Determine the (X, Y) coordinate at the center of the cell enclosing the given text.  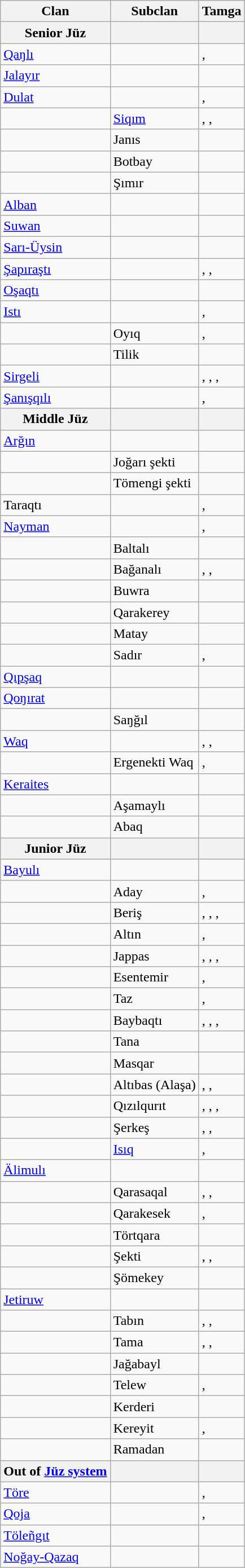
Qarakesek (155, 1213)
Töre (55, 1492)
Dulat (55, 97)
Şekti (155, 1256)
Ramadan (155, 1450)
Qoŋırat (55, 698)
Suwan (55, 226)
Jalayır (55, 76)
Aşamaylı (155, 805)
Out of Jüz system (55, 1471)
Arğın (55, 441)
Telew (155, 1385)
Şapıraştı (55, 269)
Qarasaqal (155, 1192)
Şerkeş (155, 1127)
Oyıq (155, 333)
Tana (155, 1042)
Şımır (155, 183)
Joğarı şekti (155, 462)
Baltalı (155, 548)
Baybaqtı (155, 1020)
Kereyit (155, 1428)
Sirgeli (55, 376)
Buwra (155, 591)
Taz (155, 999)
Janıs (155, 140)
Beriş (155, 913)
Tamga (221, 11)
Tilik (155, 355)
Şömekey (155, 1278)
Isıq (155, 1149)
Sarı-Üysin (55, 247)
Waq (55, 741)
Ergenekti Waq (155, 763)
Bağanalı (155, 569)
Qarakerey (155, 612)
Siqım (155, 118)
Masqar (155, 1063)
Qaŋlı (55, 54)
Töleñgıt (55, 1535)
Keraites (55, 784)
Jappas (155, 956)
Älimulı (55, 1170)
Matay (155, 634)
Clan (55, 11)
Noğay-Qazaq (55, 1557)
Esentemir (155, 977)
Kerderi (155, 1407)
Altıbas (Alaşa) (155, 1085)
Tömengi şekti (155, 483)
Qızılqurıt (155, 1106)
Botbay (155, 161)
Abaq (155, 827)
Tama (155, 1342)
Senior Jüz (55, 33)
Bayulı (55, 870)
Qıpşaq (55, 677)
Aday (155, 891)
Jağabayl (155, 1364)
Altın (155, 934)
Middle Jüz (55, 419)
Nayman (55, 526)
Şanışqılı (55, 398)
Törtqara (155, 1235)
Saŋğıl (155, 720)
Sadır (155, 655)
Junior Jüz (55, 848)
Alban (55, 204)
Taraqtı (55, 505)
Qoja (55, 1514)
Jetiruw (55, 1299)
Subclan (155, 11)
Tabın (155, 1321)
Istı (55, 312)
Oşaqtı (55, 290)
